Identify which cell holds the provided text, then report its (x, y) central coordinate. 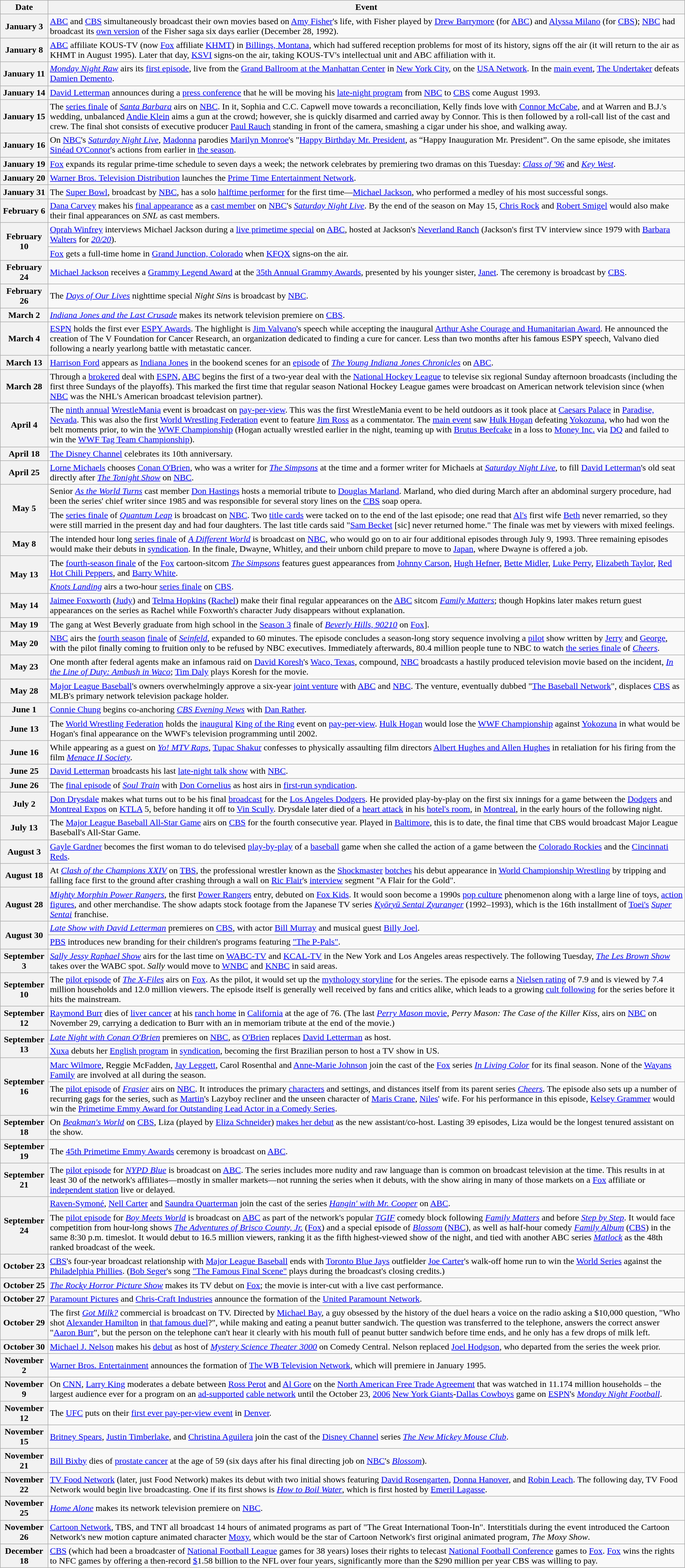
August 3 (24, 852)
Britney Spears, Justin Timberlake, and Christina Aguilera join the cast of the Disney Channel series The New Mickey Mouse Club. (366, 1437)
June 16 (24, 752)
PBS introduces new branding for their children's programs featuring "The P-Pals". (366, 942)
February 6 (24, 211)
October 30 (24, 1347)
Indiana Jones and the Last Crusade makes its network television premiere on CBS. (366, 315)
August 18 (24, 875)
January 14 (24, 93)
June 1 (24, 710)
July 2 (24, 804)
November 26 (24, 1532)
March 13 (24, 363)
May 28 (24, 691)
January 19 (24, 164)
Knots Landing airs a two-hour series finale on CBS. (366, 586)
The Days of Our Lives nighttime special Night Sins is broadcast by NBC. (366, 296)
July 13 (24, 828)
Harrison Ford appears as Indiana Jones in the bookend scenes for an episode of The Young Indiana Jones Chronicles on ABC. (366, 363)
Warner Bros. Television Distribution launches the Prime Time Entertainment Network. (366, 178)
Connie Chung begins co-anchoring CBS Evening News with Dan Rather. (366, 710)
May 14 (24, 605)
February 24 (24, 272)
June 25 (24, 771)
October 29 (24, 1323)
September 10 (24, 990)
September 24 (24, 1226)
The 45th Primetime Emmy Awards ceremony is broadcast on ABC. (366, 1151)
June 13 (24, 729)
October 27 (24, 1299)
September 18 (24, 1128)
November 15 (24, 1437)
March 2 (24, 315)
Late Show with David Letterman premieres on CBS, with actor Bill Murray and musical guest Billy Joel. (366, 928)
June 26 (24, 785)
September 21 (24, 1180)
May 8 (24, 544)
Date (24, 7)
May 19 (24, 624)
Fox gets a full-time home in Grand Junction, Colorado when KFQX signs-on the air. (366, 254)
August 28 (24, 904)
David Letterman announces during a press conference that he will be moving his late-night program from NBC to CBS come August 1993. (366, 93)
January 11 (24, 74)
September 3 (24, 961)
The UFC puts on their first ever pay-per-view event in Denver. (366, 1413)
August 30 (24, 935)
Late Night with Conan O'Brien premieres on NBC, as O'Brien replaces David Letterman as host. (366, 1037)
September 12 (24, 1019)
September 13 (24, 1044)
December 18 (24, 1556)
May 23 (24, 667)
The gang at West Beverly graduate from high school in the Season 3 finale of Beverly Hills, 90210 on Fox]. (366, 624)
January 3 (24, 26)
March 28 (24, 386)
April 4 (24, 425)
November 25 (24, 1508)
March 4 (24, 339)
April 18 (24, 454)
September 16 (24, 1087)
February 10 (24, 241)
November 2 (24, 1365)
October 23 (24, 1266)
Home Alone makes its network television premiere on NBC. (366, 1508)
November 21 (24, 1460)
January 15 (24, 116)
November 12 (24, 1413)
January 31 (24, 192)
The Rocky Horror Picture Show makes its TV debut on Fox; the movie is inter-cut with a live cast performance. (366, 1285)
January 20 (24, 178)
November 9 (24, 1389)
January 8 (24, 50)
The Disney Channel celebrates its 10th anniversary. (366, 454)
Bill Bixby dies of prostate cancer at the age of 59 (six days after his final directing job on NBC's Blossom). (366, 1460)
October 25 (24, 1285)
Paramount Pictures and Chris-Craft Industries announce the formation of the United Paramount Network. (366, 1299)
Warner Bros. Entertainment announces the formation of The WB Television Network, which will premiere in January 1995. (366, 1365)
Xuxa debuts her English program in syndication, becoming the first Brazilian person to host a TV show in US. (366, 1051)
February 26 (24, 296)
Raven-Symoné, Nell Carter and Saundra Quarterman join the cast of the series Hangin' with Mr. Cooper on ABC. (366, 1204)
September 19 (24, 1151)
Event (366, 7)
May 20 (24, 643)
May 5 (24, 508)
November 22 (24, 1485)
April 25 (24, 473)
January 16 (24, 145)
May 13 (24, 574)
David Letterman broadcasts his last late-night talk show with NBC. (366, 771)
The final episode of Soul Train with Don Cornelius as host airs in first-run syndication. (366, 785)
